For the text-containing cell, return its midpoint in (X, Y) coordinate format. 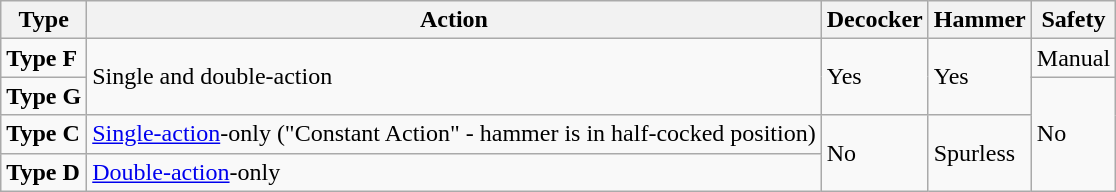
Single-action-only ("Constant Action" - hammer is in half-cocked position) (454, 134)
Type C (44, 134)
Type F (44, 58)
Type (44, 20)
Type D (44, 172)
Type G (44, 96)
Safety (1073, 20)
Double-action-only (454, 172)
Spurless (980, 153)
Hammer (980, 20)
Manual (1073, 58)
Action (454, 20)
Single and double-action (454, 77)
Decocker (874, 20)
